Pinpoint the cell where the given text exists, returning its [X, Y] midpoint coordinate. 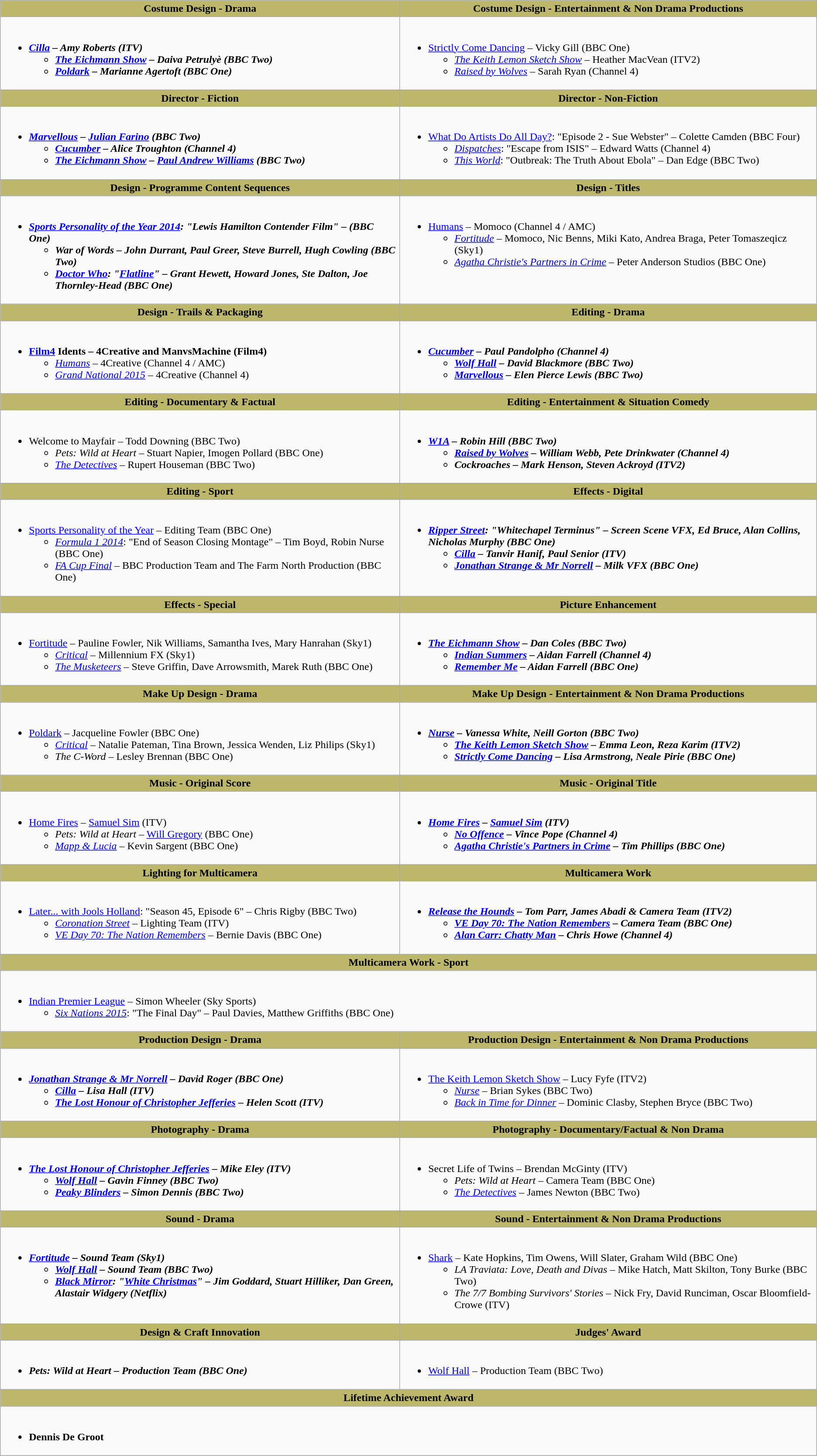
Picture Enhancement [608, 604]
Editing - Sport [200, 491]
Editing - Entertainment & Situation Comedy [608, 402]
Judges' Award [608, 1332]
Production Design - Entertainment & Non Drama Productions [608, 1040]
Film4 Idents – 4Creative and ManvsMachine (Film4)Humans – 4Creative (Channel 4 / AMC)Grand National 2015 – 4Creative (Channel 4) [200, 357]
Lighting for Multicamera [200, 873]
Sound - Drama [200, 1219]
Director - Non-Fiction [608, 98]
Cucumber – Paul Pandolpho (Channel 4)Wolf Hall – David Blackmore (BBC Two)Marvellous – Elen Pierce Lewis (BBC Two) [608, 357]
The Lost Honour of Christopher Jefferies – Mike Eley (ITV)Wolf Hall – Gavin Finney (BBC Two)Peaky Blinders – Simon Dennis (BBC Two) [200, 1174]
Editing - Drama [608, 312]
Cilla – Amy Roberts (ITV)The Eichmann Show – Daiva Petrulyè (BBC Two)Poldark – Marianne Agertoft (BBC One) [200, 53]
Make Up Design - Drama [200, 694]
The Eichmann Show – Dan Coles (BBC Two)Indian Summers – Aidan Farrell (Channel 4)Remember Me – Aidan Farrell (BBC One) [608, 649]
Photography - Documentary/Factual & Non Drama [608, 1129]
Lifetime Achievement Award [408, 1398]
Costume Design - Drama [200, 9]
Wolf Hall – Production Team (BBC Two) [608, 1365]
Jonathan Strange & Mr Norrell – David Roger (BBC One)Cilla – Lisa Hall (ITV)The Lost Honour of Christopher Jefferies – Helen Scott (ITV) [200, 1084]
Home Fires – Samuel Sim (ITV)No Offence – Vince Pope (Channel 4)Agatha Christie's Partners in Crime – Tim Phillips (BBC One) [608, 828]
Photography - Drama [200, 1129]
Design - Trails & Packaging [200, 312]
Poldark – Jacqueline Fowler (BBC One)Critical – Natalie Pateman, Tina Brown, Jessica Wenden, Liz Philips (Sky1)The C-Word – Lesley Brennan (BBC One) [200, 739]
Music - Original Score [200, 783]
Design & Craft Innovation [200, 1332]
Design - Programme Content Sequences [200, 188]
Welcome to Mayfair – Todd Downing (BBC Two)Pets: Wild at Heart – Stuart Napier, Imogen Pollard (BBC One)The Detectives – Rupert Houseman (BBC Two) [200, 447]
Effects - Special [200, 604]
Production Design - Drama [200, 1040]
Marvellous – Julian Farino (BBC Two)Cucumber – Alice Troughton (Channel 4)The Eichmann Show – Paul Andrew Williams (BBC Two) [200, 143]
Make Up Design - Entertainment & Non Drama Productions [608, 694]
Home Fires – Samuel Sim (ITV)Pets: Wild at Heart – Will Gregory (BBC One)Mapp & Lucia – Kevin Sargent (BBC One) [200, 828]
Secret Life of Twins – Brendan McGinty (ITV)Pets: Wild at Heart – Camera Team (BBC One)The Detectives – James Newton (BBC Two) [608, 1174]
Music - Original Title [608, 783]
Dennis De Groot [408, 1431]
Design - Titles [608, 188]
Strictly Come Dancing – Vicky Gill (BBC One)The Keith Lemon Sketch Show – Heather MacVean (ITV2)Raised by Wolves – Sarah Ryan (Channel 4) [608, 53]
Editing - Documentary & Factual [200, 402]
The Keith Lemon Sketch Show – Lucy Fyfe (ITV2)Nurse – Brian Sykes (BBC Two)Back in Time for Dinner – Dominic Clasby, Stephen Bryce (BBC Two) [608, 1084]
Multicamera Work [608, 873]
W1A – Robin Hill (BBC Two)Raised by Wolves – William Webb, Pete Drinkwater (Channel 4)Cockroaches – Mark Henson, Steven Ackroyd (ITV2) [608, 447]
Multicamera Work - Sport [408, 962]
Pets: Wild at Heart – Production Team (BBC One) [200, 1365]
Costume Design - Entertainment & Non Drama Productions [608, 9]
Director - Fiction [200, 98]
Effects - Digital [608, 491]
Indian Premier League – Simon Wheeler (Sky Sports)Six Nations 2015: "The Final Day" – Paul Davies, Matthew Griffiths (BBC One) [408, 1001]
Sound - Entertainment & Non Drama Productions [608, 1219]
